Scan for the cell matching the given text and deliver its [X, Y] coordinate at center. 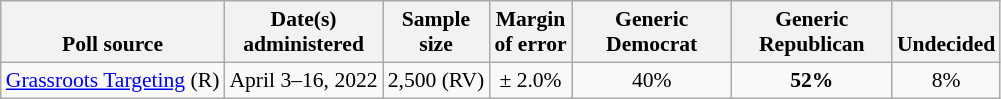
Date(s)administered [303, 32]
Poll source [113, 32]
8% [946, 80]
Marginof error [530, 32]
40% [652, 80]
GenericDemocrat [652, 32]
Samplesize [436, 32]
Grassroots Targeting (R) [113, 80]
2,500 (RV) [436, 80]
GenericRepublican [812, 32]
Undecided [946, 32]
April 3–16, 2022 [303, 80]
± 2.0% [530, 80]
52% [812, 80]
